Extract the (X, Y) coordinate from the center of the cell holding the provided text.  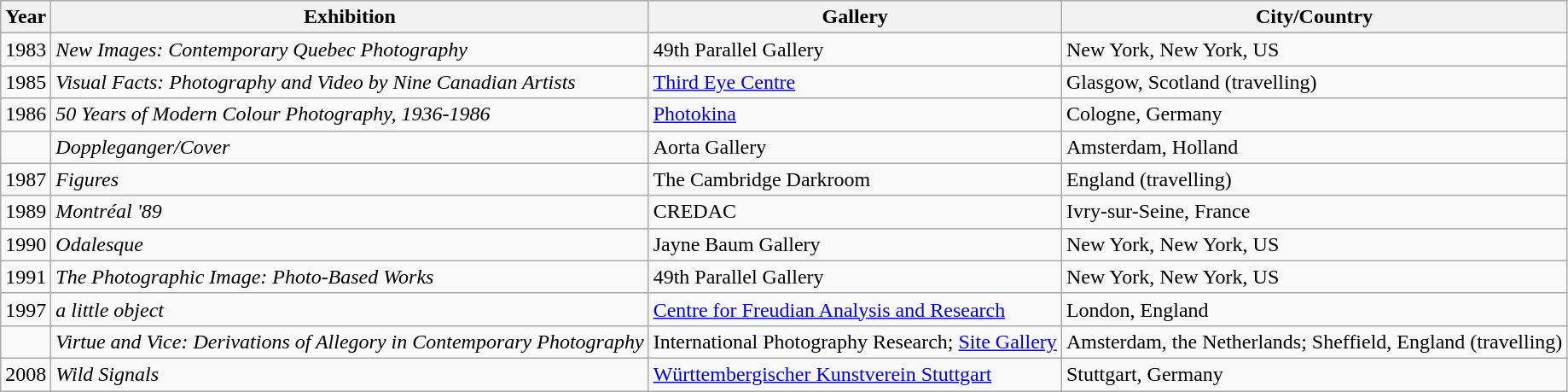
Cologne, Germany (1314, 114)
Photokina (855, 114)
1985 (26, 82)
Gallery (855, 17)
Year (26, 17)
Glasgow, Scotland (travelling) (1314, 82)
Jayne Baum Gallery (855, 244)
Odalesque (350, 244)
a little object (350, 309)
2008 (26, 374)
Amsterdam, Holland (1314, 147)
Centre for Freudian Analysis and Research (855, 309)
City/Country (1314, 17)
Aorta Gallery (855, 147)
1983 (26, 50)
50 Years of Modern Colour Photography, 1936-1986 (350, 114)
Stuttgart, Germany (1314, 374)
Third Eye Centre (855, 82)
Montréal '89 (350, 212)
England (travelling) (1314, 179)
1987 (26, 179)
1986 (26, 114)
International Photography Research; Site Gallery (855, 342)
Virtue and Vice: Derivations of Allegory in Contemporary Photography (350, 342)
London, England (1314, 309)
CREDAC (855, 212)
Visual Facts: Photography and Video by Nine Canadian Artists (350, 82)
Doppleganger/Cover (350, 147)
Exhibition (350, 17)
Württembergischer Kunstverein Stuttgart (855, 374)
1989 (26, 212)
Ivry-sur-Seine, France (1314, 212)
Figures (350, 179)
1991 (26, 277)
Wild Signals (350, 374)
New Images: Contemporary Quebec Photography (350, 50)
The Cambridge Darkroom (855, 179)
1990 (26, 244)
Amsterdam, the Netherlands; Sheffield, England (travelling) (1314, 342)
1997 (26, 309)
The Photographic Image: Photo-Based Works (350, 277)
